Provide the [x, y] coordinate of the cell's center where the given text is located.  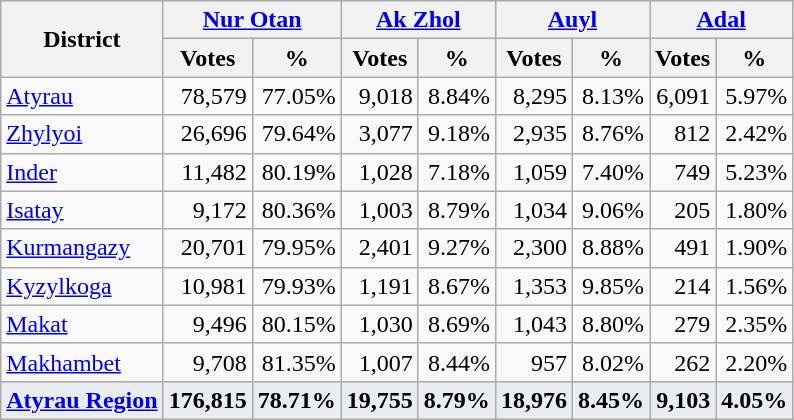
8.13% [610, 96]
Auyl [572, 20]
1,003 [380, 210]
Ak Zhol [418, 20]
Kyzylkoga [82, 286]
80.15% [296, 324]
81.35% [296, 362]
491 [683, 248]
2,401 [380, 248]
2.35% [754, 324]
78.71% [296, 400]
77.05% [296, 96]
8.88% [610, 248]
1,007 [380, 362]
9,103 [683, 400]
2.20% [754, 362]
Atyrau [82, 96]
79.95% [296, 248]
9,708 [208, 362]
8.80% [610, 324]
Adal [722, 20]
Isatay [82, 210]
80.36% [296, 210]
7.40% [610, 172]
9.85% [610, 286]
Atyrau Region [82, 400]
1,043 [534, 324]
3,077 [380, 134]
1,353 [534, 286]
8.76% [610, 134]
79.64% [296, 134]
279 [683, 324]
214 [683, 286]
1,059 [534, 172]
8.44% [456, 362]
80.19% [296, 172]
9,496 [208, 324]
1.56% [754, 286]
2,300 [534, 248]
1.80% [754, 210]
Makhambet [82, 362]
176,815 [208, 400]
20,701 [208, 248]
Makat [82, 324]
7.18% [456, 172]
2.42% [754, 134]
8.84% [456, 96]
Zhylyoi [82, 134]
9.18% [456, 134]
Kurmangazy [82, 248]
262 [683, 362]
District [82, 39]
Nur Otan [252, 20]
8.45% [610, 400]
8,295 [534, 96]
Inder [82, 172]
749 [683, 172]
957 [534, 362]
9,172 [208, 210]
6,091 [683, 96]
1.90% [754, 248]
1,034 [534, 210]
5.23% [754, 172]
79.93% [296, 286]
4.05% [754, 400]
9.27% [456, 248]
18,976 [534, 400]
8.02% [610, 362]
78,579 [208, 96]
812 [683, 134]
11,482 [208, 172]
8.67% [456, 286]
205 [683, 210]
1,030 [380, 324]
26,696 [208, 134]
1,028 [380, 172]
9.06% [610, 210]
1,191 [380, 286]
9,018 [380, 96]
8.69% [456, 324]
5.97% [754, 96]
19,755 [380, 400]
10,981 [208, 286]
2,935 [534, 134]
